Scan for the cell matching the given text and deliver its (x, y) coordinate at center. 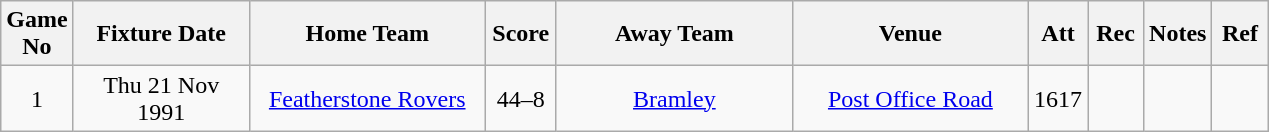
Notes (1178, 34)
Featherstone Rovers (367, 98)
1617 (1058, 98)
Home Team (367, 34)
Post Office Road (910, 98)
Fixture Date (161, 34)
Ref (1240, 34)
Bramley (674, 98)
Thu 21 Nov 1991 (161, 98)
Rec (1116, 34)
Score (520, 34)
44–8 (520, 98)
Game No (37, 34)
Att (1058, 34)
Away Team (674, 34)
1 (37, 98)
Venue (910, 34)
